Provide the (X, Y) coordinate of the cell's center where the given text is located.  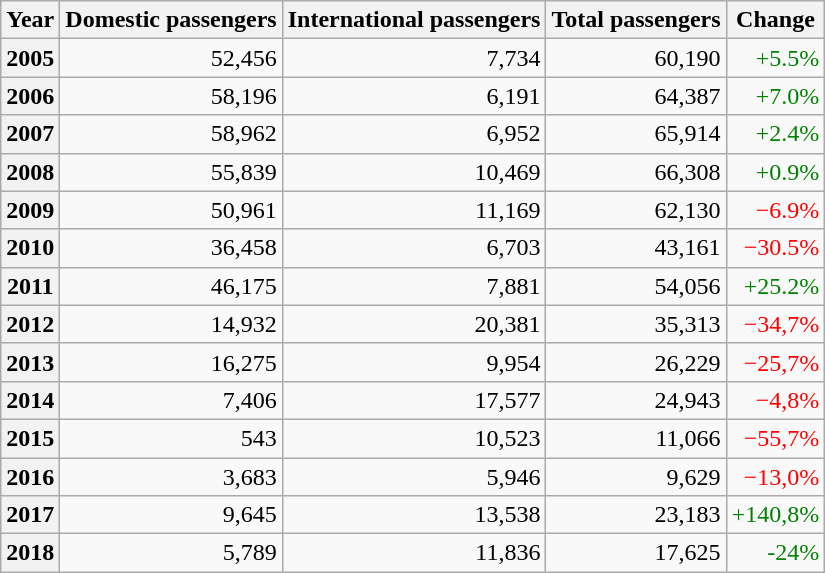
7,406 (171, 400)
−55,7% (776, 438)
58,962 (171, 134)
Year (30, 20)
65,914 (636, 134)
543 (171, 438)
+5.5% (776, 58)
−4,8% (776, 400)
2018 (30, 553)
2016 (30, 477)
7,734 (414, 58)
11,836 (414, 553)
2007 (30, 134)
17,625 (636, 553)
−34,7% (776, 324)
2006 (30, 96)
9,954 (414, 362)
2010 (30, 248)
+0.9% (776, 172)
20,381 (414, 324)
58,196 (171, 96)
2017 (30, 515)
2015 (30, 438)
Domestic passengers (171, 20)
55,839 (171, 172)
6,191 (414, 96)
−30.5% (776, 248)
17,577 (414, 400)
10,523 (414, 438)
52,456 (171, 58)
24,943 (636, 400)
2013 (30, 362)
60,190 (636, 58)
36,458 (171, 248)
26,229 (636, 362)
2011 (30, 286)
43,161 (636, 248)
6,952 (414, 134)
International passengers (414, 20)
11,066 (636, 438)
2009 (30, 210)
2012 (30, 324)
2005 (30, 58)
3,683 (171, 477)
62,130 (636, 210)
-24% (776, 553)
6,703 (414, 248)
2014 (30, 400)
14,932 (171, 324)
64,387 (636, 96)
46,175 (171, 286)
+25.2% (776, 286)
16,275 (171, 362)
50,961 (171, 210)
11,169 (414, 210)
−13,0% (776, 477)
+2.4% (776, 134)
9,645 (171, 515)
+140,8% (776, 515)
10,469 (414, 172)
Total passengers (636, 20)
23,183 (636, 515)
13,538 (414, 515)
+7.0% (776, 96)
2008 (30, 172)
66,308 (636, 172)
54,056 (636, 286)
5,789 (171, 553)
35,313 (636, 324)
5,946 (414, 477)
−25,7% (776, 362)
−6.9% (776, 210)
7,881 (414, 286)
Change (776, 20)
9,629 (636, 477)
